Detect which cell encompasses the target text, then output its [x, y] center coordinate. 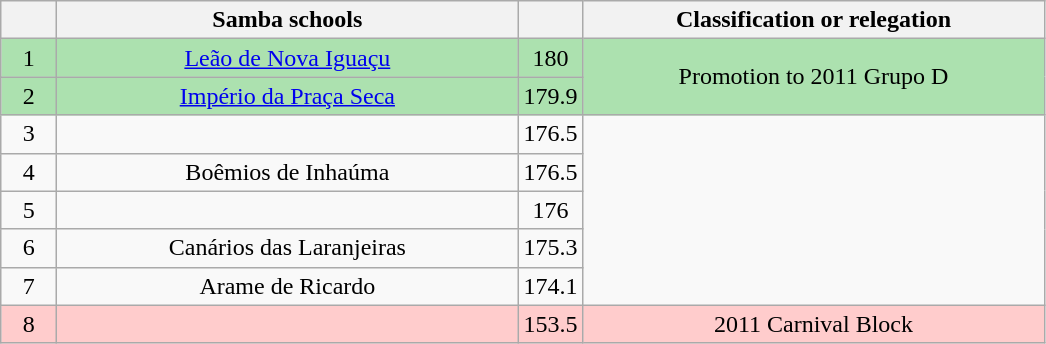
2 [29, 96]
5 [29, 210]
Leão de Nova Iguaçu [288, 58]
4 [29, 172]
Arame de Ricardo [288, 286]
7 [29, 286]
Canários das Laranjeiras [288, 248]
Classification or relegation [814, 20]
1 [29, 58]
Promotion to 2011 Grupo D [814, 77]
174.1 [550, 286]
180 [550, 58]
Império da Praça Seca [288, 96]
3 [29, 134]
153.5 [550, 324]
Samba schools [288, 20]
176 [550, 210]
Boêmios de Inhaúma [288, 172]
8 [29, 324]
6 [29, 248]
175.3 [550, 248]
2011 Carnival Block [814, 324]
179.9 [550, 96]
